Find where the given text appears and provide that cell's center as (X, Y) coordinate. 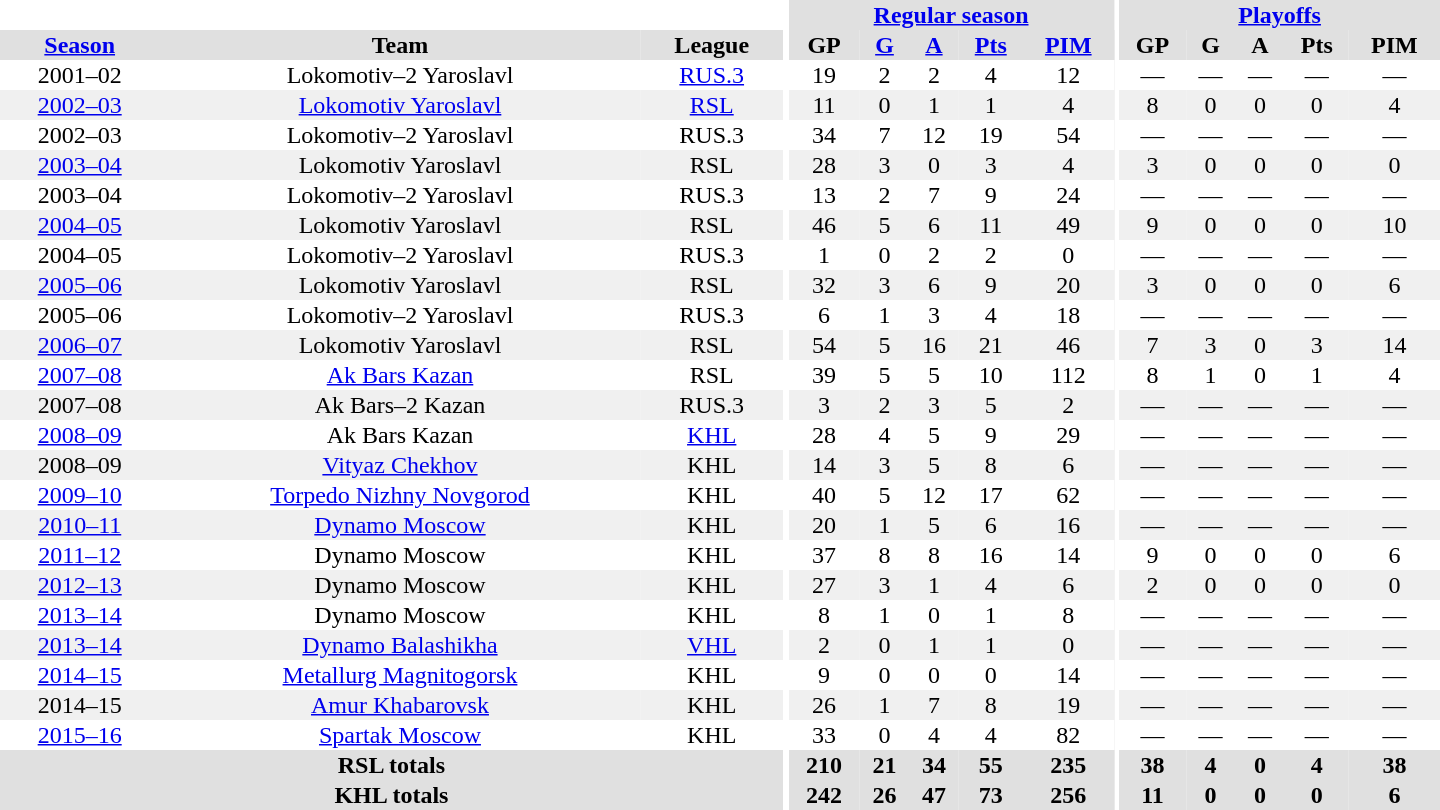
League (712, 45)
RSL totals (392, 765)
KHL totals (392, 795)
55 (991, 765)
17 (991, 495)
Playoffs (1280, 15)
29 (1068, 435)
Dynamo Balashikha (400, 645)
Team (400, 45)
235 (1068, 765)
62 (1068, 495)
256 (1068, 795)
Season (80, 45)
37 (824, 555)
Vityaz Chekhov (400, 465)
Ak Bars–2 Kazan (400, 405)
Spartak Moscow (400, 735)
112 (1068, 375)
47 (934, 795)
82 (1068, 735)
24 (1068, 195)
Metallurg Magnitogorsk (400, 675)
Regular season (950, 15)
VHL (712, 645)
2011–12 (80, 555)
2001–02 (80, 75)
73 (991, 795)
Amur Khabarovsk (400, 705)
2015–16 (80, 735)
39 (824, 375)
40 (824, 495)
18 (1068, 315)
32 (824, 285)
2009–10 (80, 495)
2010–11 (80, 525)
210 (824, 765)
27 (824, 585)
Torpedo Nizhny Novgorod (400, 495)
49 (1068, 225)
13 (824, 195)
242 (824, 795)
2006–07 (80, 345)
2012–13 (80, 585)
33 (824, 735)
